From the cell containing the given text, extract its center point as [X, Y] coordinate. 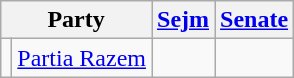
Sejm [184, 20]
Party [76, 20]
Partia Razem [82, 58]
Senate [254, 20]
